Search for the cell housing the specified text and yield its [x, y] center coordinate. 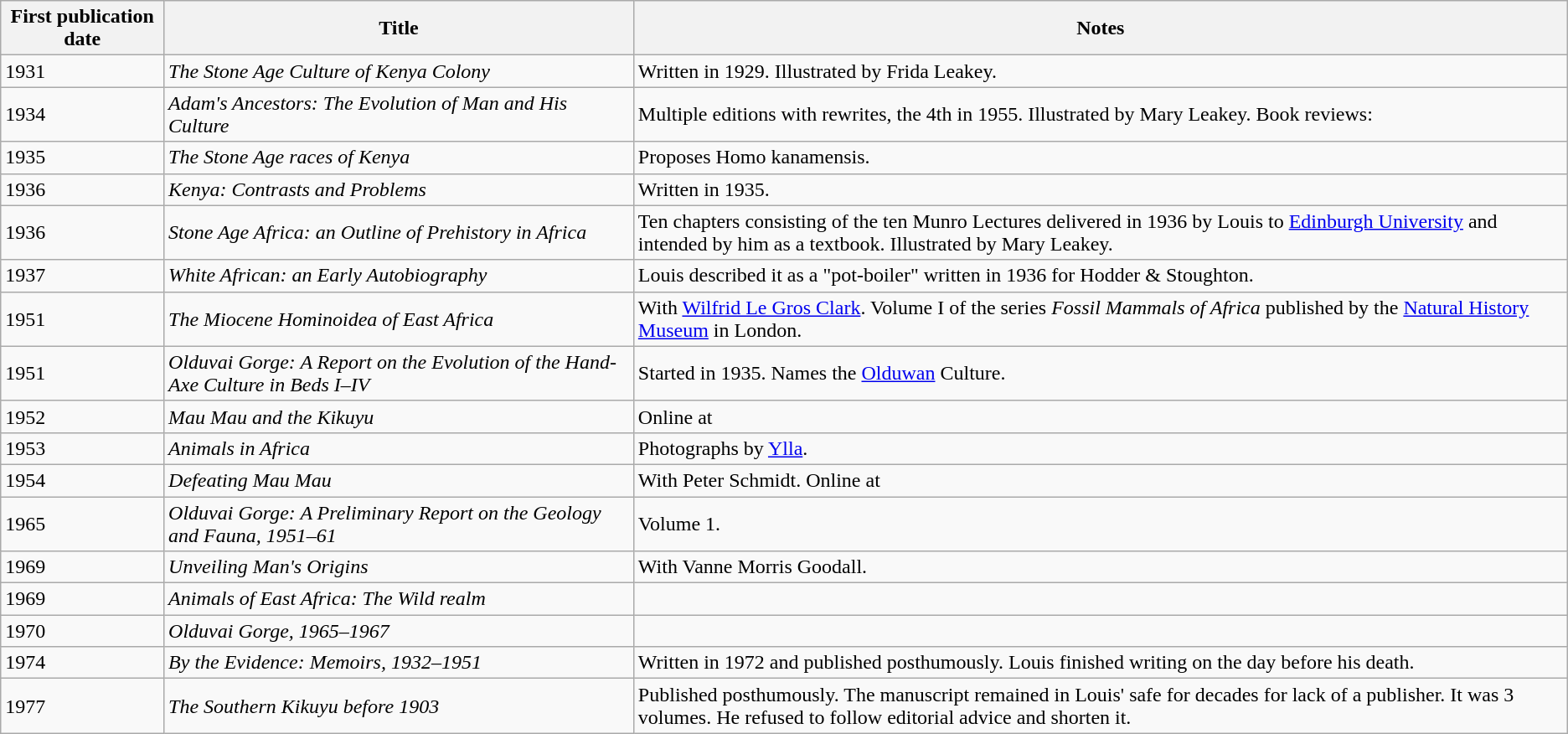
With Peter Schmidt. Online at [1101, 480]
The Stone Age Culture of Kenya Colony [399, 71]
Written in 1935. [1101, 189]
Written in 1972 and published posthumously. Louis finished writing on the day before his death. [1101, 663]
Online at [1101, 416]
Photographs by Ylla. [1101, 448]
Multiple editions with rewrites, the 4th in 1955. Illustrated by Mary Leakey. Book reviews: [1101, 114]
Unveiling Man's Origins [399, 567]
Proposes Homo kanamensis. [1101, 158]
First publication date [82, 28]
1953 [82, 448]
With Vanne Morris Goodall. [1101, 567]
Defeating Mau Mau [399, 480]
Louis described it as a "pot-boiler" written in 1936 for Hodder & Stoughton. [1101, 276]
Animals of East Africa: The Wild realm [399, 599]
1954 [82, 480]
With Wilfrid Le Gros Clark. Volume I of the series Fossil Mammals of Africa published by the Natural History Museum in London. [1101, 318]
1970 [82, 631]
The Stone Age races of Kenya [399, 158]
White African: an Early Autobiography [399, 276]
Title [399, 28]
By the Evidence: Memoirs, 1932–1951 [399, 663]
1977 [82, 706]
Stone Age Africa: an Outline of Prehistory in Africa [399, 233]
Kenya: Contrasts and Problems [399, 189]
Notes [1101, 28]
Olduvai Gorge: A Preliminary Report on the Geology and Fauna, 1951–61 [399, 523]
Adam's Ancestors: The Evolution of Man and His Culture [399, 114]
1974 [82, 663]
Volume 1. [1101, 523]
1931 [82, 71]
Olduvai Gorge: A Report on the Evolution of the Hand-Axe Culture in Beds I–IV [399, 374]
The Miocene Hominoidea of East Africa [399, 318]
The Southern Kikuyu before 1903 [399, 706]
Olduvai Gorge, 1965–1967 [399, 631]
Started in 1935. Names the Olduwan Culture. [1101, 374]
Animals in Africa [399, 448]
Written in 1929. Illustrated by Frida Leakey. [1101, 71]
1937 [82, 276]
1952 [82, 416]
1965 [82, 523]
Mau Mau and the Kikuyu [399, 416]
1934 [82, 114]
1935 [82, 158]
